From the cell containing the given text, extract its center point as (x, y) coordinate. 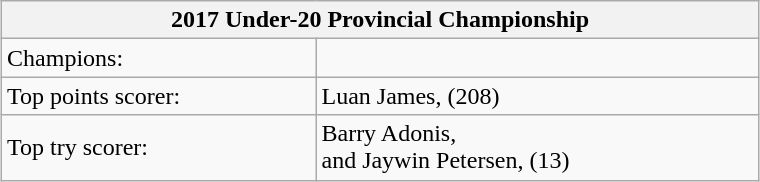
Champions: (159, 58)
Barry Adonis, and Jaywin Petersen, (13) (537, 148)
Top try scorer: (159, 148)
Luan James, (208) (537, 96)
2017 Under-20 Provincial Championship (380, 20)
Top points scorer: (159, 96)
